For the text-containing cell, return its midpoint in (x, y) coordinate format. 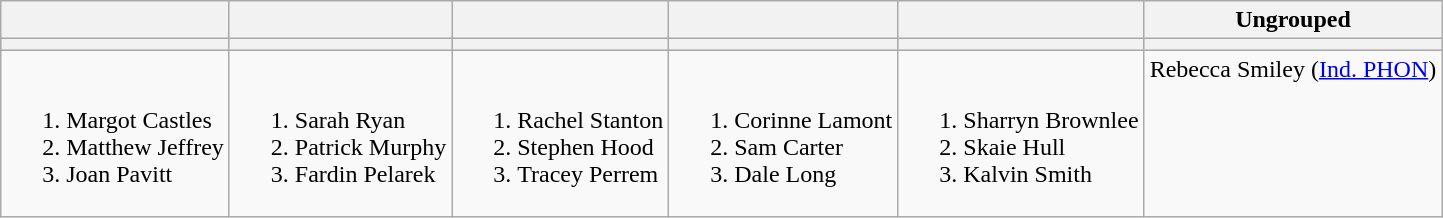
Corinne LamontSam CarterDale Long (784, 134)
Ungrouped (1293, 20)
Sharryn BrownleeSkaie HullKalvin Smith (1021, 134)
Rachel StantonStephen HoodTracey Perrem (560, 134)
Rebecca Smiley (Ind. PHON) (1293, 134)
Margot CastlesMatthew JeffreyJoan Pavitt (116, 134)
Sarah RyanPatrick MurphyFardin Pelarek (340, 134)
